Search for the cell housing the specified text and yield its [x, y] center coordinate. 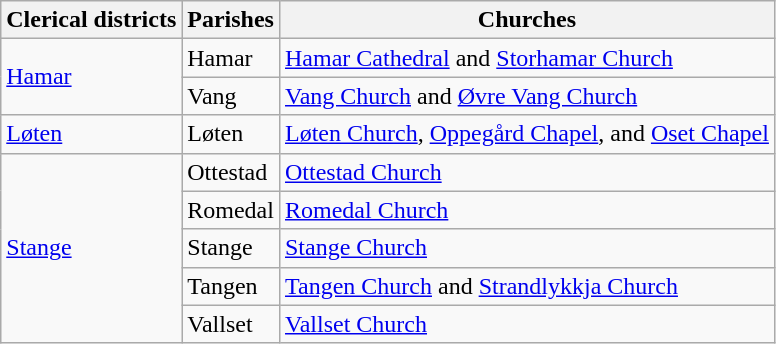
Hamar Cathedral and Storhamar Church [526, 58]
Ottestad [231, 172]
Ottestad Church [526, 172]
Stange Church [526, 248]
Churches [526, 20]
Tangen [231, 286]
Clerical districts [92, 20]
Tangen Church and Strandlykkja Church [526, 286]
Løten Church, Oppegård Chapel, and Oset Chapel [526, 134]
Vang Church and Øvre Vang Church [526, 96]
Vang [231, 96]
Parishes [231, 20]
Romedal Church [526, 210]
Romedal [231, 210]
Vallset Church [526, 324]
Vallset [231, 324]
